Output the (X, Y) coordinate of the center of the cell containing the given text.  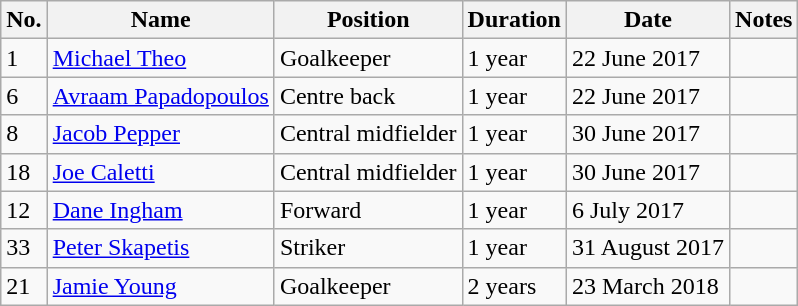
21 (24, 286)
33 (24, 248)
Duration (514, 20)
No. (24, 20)
31 August 2017 (648, 248)
Peter Skapetis (160, 248)
Michael Theo (160, 58)
6 July 2017 (648, 210)
12 (24, 210)
Date (648, 20)
6 (24, 96)
Forward (368, 210)
Jacob Pepper (160, 134)
18 (24, 172)
1 (24, 58)
Centre back (368, 96)
2 years (514, 286)
23 March 2018 (648, 286)
Position (368, 20)
8 (24, 134)
Name (160, 20)
Striker (368, 248)
Joe Caletti (160, 172)
Dane Ingham (160, 210)
Avraam Papadopoulos (160, 96)
Jamie Young (160, 286)
Notes (764, 20)
